From the cell containing the given text, extract its center point as [X, Y] coordinate. 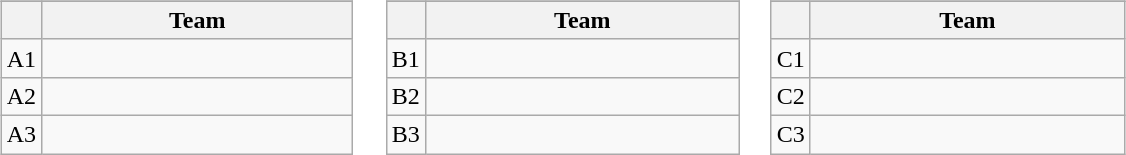
A2 [21, 96]
B2 [406, 96]
B1 [406, 58]
A3 [21, 134]
C1 [790, 58]
C2 [790, 96]
C3 [790, 134]
A1 [21, 58]
B3 [406, 134]
